Return the [X, Y] coordinate for the center point of the cell that contains the specified text.  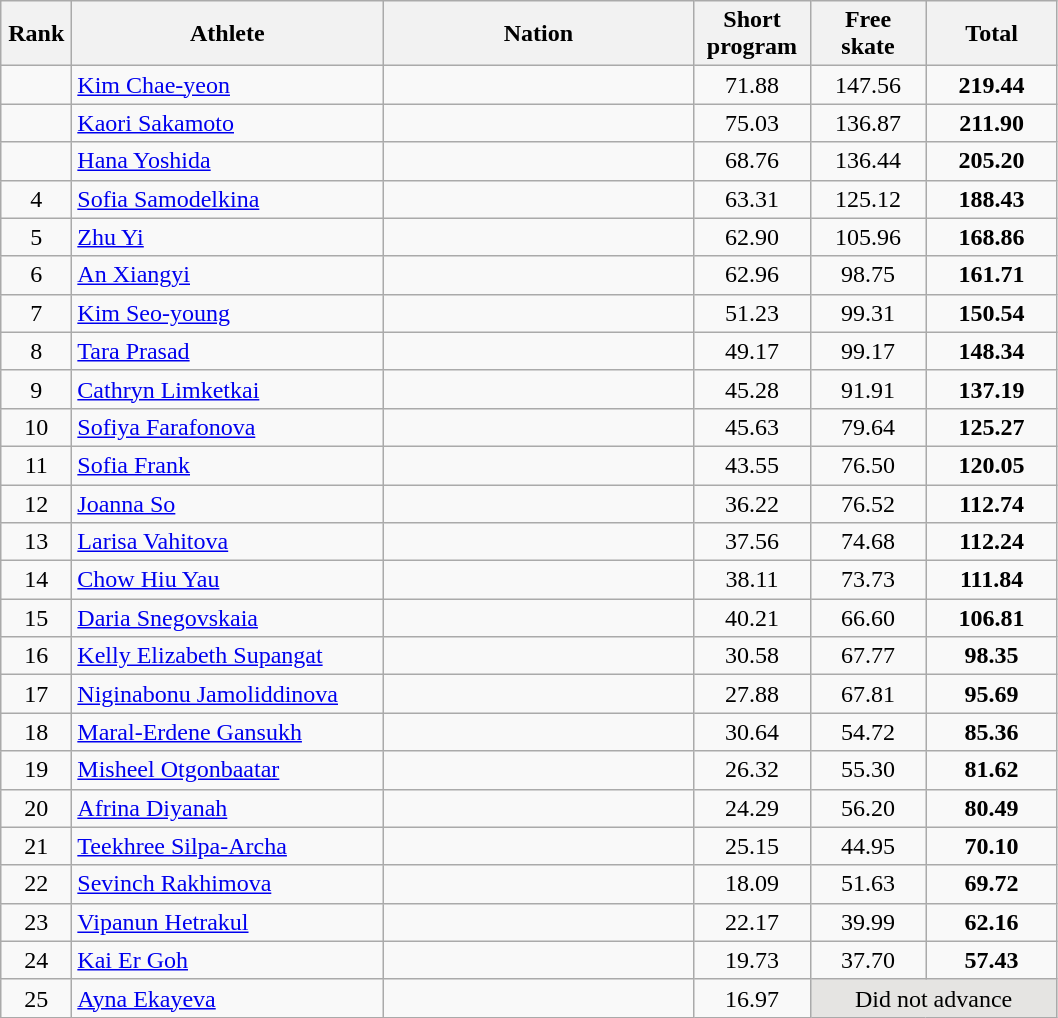
5 [36, 237]
148.34 [992, 351]
Tara Prasad [228, 351]
30.64 [752, 732]
55.30 [868, 770]
16 [36, 656]
8 [36, 351]
27.88 [752, 694]
147.56 [868, 85]
63.31 [752, 199]
Total [992, 34]
6 [36, 275]
Sofia Samodelkina [228, 199]
Ayna Ekayeva [228, 998]
Larisa Vahitova [228, 542]
14 [36, 580]
43.55 [752, 465]
25.15 [752, 846]
73.73 [868, 580]
Sevinch Rakhimova [228, 884]
38.11 [752, 580]
51.23 [752, 313]
Kelly Elizabeth Supangat [228, 656]
205.20 [992, 161]
54.72 [868, 732]
Kim Seo-young [228, 313]
136.87 [868, 123]
39.99 [868, 922]
91.91 [868, 389]
99.31 [868, 313]
81.62 [992, 770]
12 [36, 503]
211.90 [992, 123]
Misheel Otgonbaatar [228, 770]
Maral-Erdene Gansukh [228, 732]
76.52 [868, 503]
95.69 [992, 694]
70.10 [992, 846]
30.58 [752, 656]
75.03 [752, 123]
150.54 [992, 313]
25 [36, 998]
112.24 [992, 542]
20 [36, 808]
Nation [538, 34]
105.96 [868, 237]
Sofia Frank [228, 465]
62.96 [752, 275]
120.05 [992, 465]
112.74 [992, 503]
15 [36, 618]
Athlete [228, 34]
168.86 [992, 237]
161.71 [992, 275]
40.21 [752, 618]
98.75 [868, 275]
Joanna So [228, 503]
Chow Hiu Yau [228, 580]
111.84 [992, 580]
45.28 [752, 389]
49.17 [752, 351]
Did not advance [934, 998]
51.63 [868, 884]
125.12 [868, 199]
66.60 [868, 618]
Vipanun Hetrakul [228, 922]
137.19 [992, 389]
18.09 [752, 884]
37.56 [752, 542]
76.50 [868, 465]
67.81 [868, 694]
85.36 [992, 732]
44.95 [868, 846]
18 [36, 732]
Zhu Yi [228, 237]
74.68 [868, 542]
Rank [36, 34]
125.27 [992, 427]
79.64 [868, 427]
62.16 [992, 922]
36.22 [752, 503]
69.72 [992, 884]
19 [36, 770]
24 [36, 960]
Sofiya Farafonova [228, 427]
67.77 [868, 656]
136.44 [868, 161]
26.32 [752, 770]
106.81 [992, 618]
Free skate [868, 34]
22 [36, 884]
17 [36, 694]
Niginabonu Jamoliddinova [228, 694]
80.49 [992, 808]
4 [36, 199]
45.63 [752, 427]
9 [36, 389]
23 [36, 922]
Short program [752, 34]
188.43 [992, 199]
An Xiangyi [228, 275]
22.17 [752, 922]
19.73 [752, 960]
13 [36, 542]
11 [36, 465]
56.20 [868, 808]
Kim Chae-yeon [228, 85]
98.35 [992, 656]
99.17 [868, 351]
62.90 [752, 237]
Teekhree Silpa-Archa [228, 846]
57.43 [992, 960]
Daria Snegovskaia [228, 618]
Kaori Sakamoto [228, 123]
24.29 [752, 808]
7 [36, 313]
21 [36, 846]
219.44 [992, 85]
Kai Er Goh [228, 960]
Cathryn Limketkai [228, 389]
10 [36, 427]
Afrina Diyanah [228, 808]
Hana Yoshida [228, 161]
16.97 [752, 998]
71.88 [752, 85]
68.76 [752, 161]
37.70 [868, 960]
